From the cell containing the given text, extract its center point as (X, Y) coordinate. 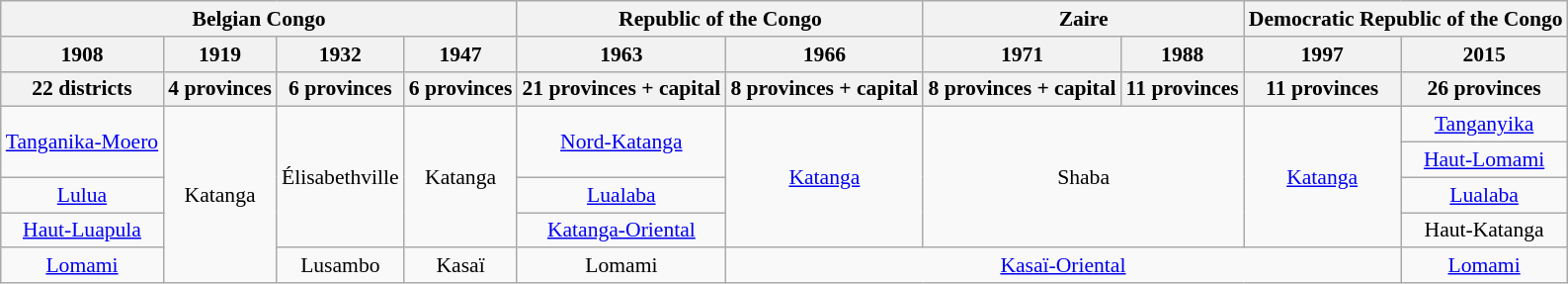
Kasaï (460, 266)
1997 (1322, 54)
1932 (340, 54)
1988 (1183, 54)
1966 (824, 54)
Lusambo (340, 266)
Nord-Katanga (620, 142)
Katanga-Oriental (620, 231)
1919 (219, 54)
Tanganyika (1484, 125)
Zaire (1083, 19)
26 provinces (1484, 89)
1963 (620, 54)
Shaba (1083, 177)
Kasaï-Oriental (1063, 266)
Élisabethville (340, 177)
21 provinces + capital (620, 89)
1947 (460, 54)
Tanganika-Moero (82, 142)
Lulua (82, 195)
1908 (82, 54)
2015 (1484, 54)
4 provinces (219, 89)
22 districts (82, 89)
Haut-Katanga (1484, 231)
1971 (1022, 54)
Republic of the Congo (719, 19)
Democratic Republic of the Congo (1406, 19)
Haut-Lomami (1484, 160)
Belgian Congo (259, 19)
Haut-Luapula (82, 231)
